Provide the (X, Y) coordinate of the cell's center where the given text is located.  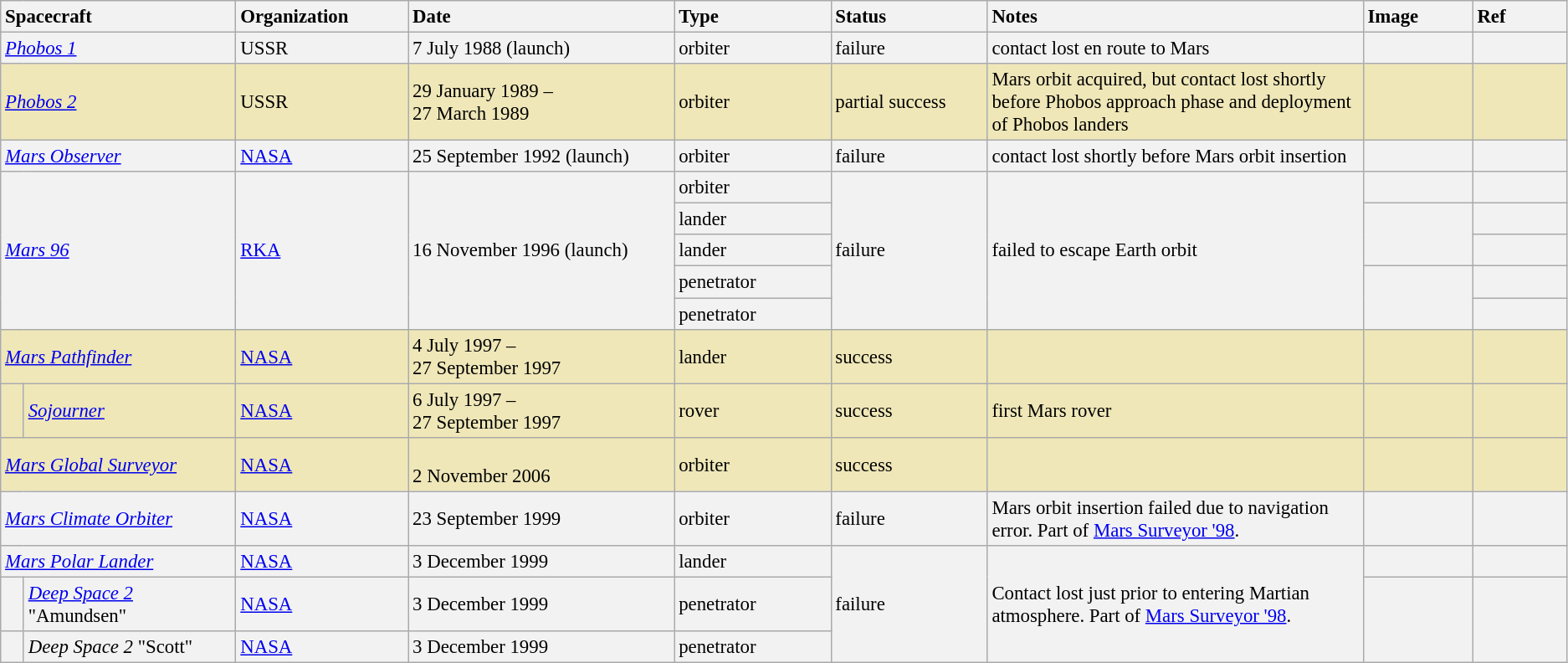
first Mars rover (1175, 410)
rover (753, 410)
Date (541, 17)
Deep Space 2 "Scott" (130, 647)
Mars orbit acquired, but contact lost shortly before Phobos approach phase and deployment of Phobos landers (1175, 102)
Mars 96 (119, 250)
Status (909, 17)
contact lost shortly before Mars orbit insertion (1175, 157)
Mars Polar Lander (119, 562)
Image (1417, 17)
29 January 1989 –27 March 1989 (541, 102)
Type (753, 17)
partial success (909, 102)
2 November 2006 (541, 464)
Organization (322, 17)
failed to escape Earth orbit (1175, 250)
7 July 1988 (launch) (541, 49)
Contact lost just prior to entering Martian atmosphere. Part of Mars Surveyor '98. (1175, 604)
6 July 1997 –27 September 1997 (541, 410)
Notes (1175, 17)
Mars Pathfinder (119, 357)
Mars orbit insertion failed due to navigation error. Part of Mars Surveyor '98. (1175, 519)
Ref (1519, 17)
Mars Climate Orbiter (119, 519)
contact lost en route to Mars (1175, 49)
25 September 1992 (launch) (541, 157)
Deep Space 2 "Amundsen" (130, 604)
16 November 1996 (launch) (541, 250)
Sojourner (130, 410)
RKA (322, 250)
23 September 1999 (541, 519)
Mars Observer (119, 157)
4 July 1997 –27 September 1997 (541, 357)
Phobos 1 (119, 49)
Spacecraft (119, 17)
Mars Global Surveyor (119, 464)
Phobos 2 (119, 102)
